Return the [X, Y] coordinate for the center point of the cell that contains the specified text.  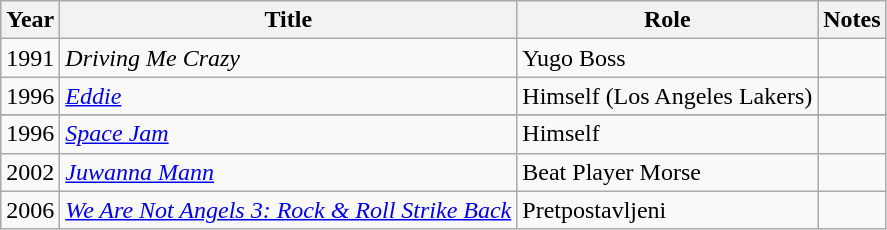
Space Jam [288, 134]
Beat Player Morse [668, 172]
We Are Not Angels 3: Rock & Roll Strike Back [288, 210]
Driving Me Crazy [288, 58]
Himself [668, 134]
Yugo Boss [668, 58]
2002 [30, 172]
Role [668, 20]
Eddie [288, 96]
Year [30, 20]
Notes [852, 20]
Juwanna Mann [288, 172]
Pretpostavljeni [668, 210]
Himself (Los Angeles Lakers) [668, 96]
Title [288, 20]
1991 [30, 58]
2006 [30, 210]
